Return (x, y) of the center of cell containing provided text 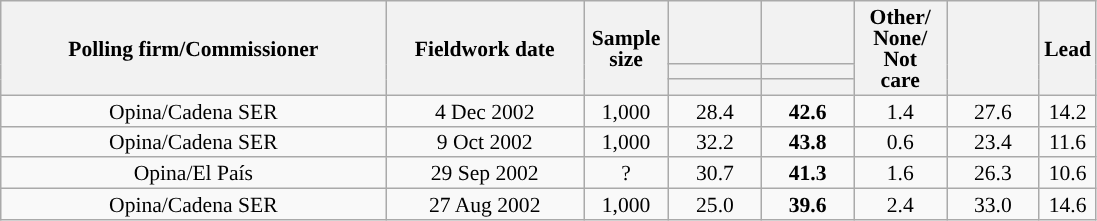
26.3 (992, 174)
29 Sep 2002 (485, 174)
41.3 (808, 174)
27.6 (992, 110)
1.4 (900, 110)
Fieldwork date (485, 48)
28.4 (716, 110)
14.2 (1068, 110)
Opina/El País (194, 174)
30.7 (716, 174)
Polling firm/Commissioner (194, 48)
2.4 (900, 204)
14.6 (1068, 204)
11.6 (1068, 142)
9 Oct 2002 (485, 142)
25.0 (716, 204)
23.4 (992, 142)
10.6 (1068, 174)
1.6 (900, 174)
32.2 (716, 142)
39.6 (808, 204)
Lead (1068, 48)
4 Dec 2002 (485, 110)
42.6 (808, 110)
Sample size (626, 48)
27 Aug 2002 (485, 204)
43.8 (808, 142)
33.0 (992, 204)
0.6 (900, 142)
? (626, 174)
Other/None/Notcare (900, 48)
